Extract the [X, Y] coordinate from the center of the cell holding the provided text.  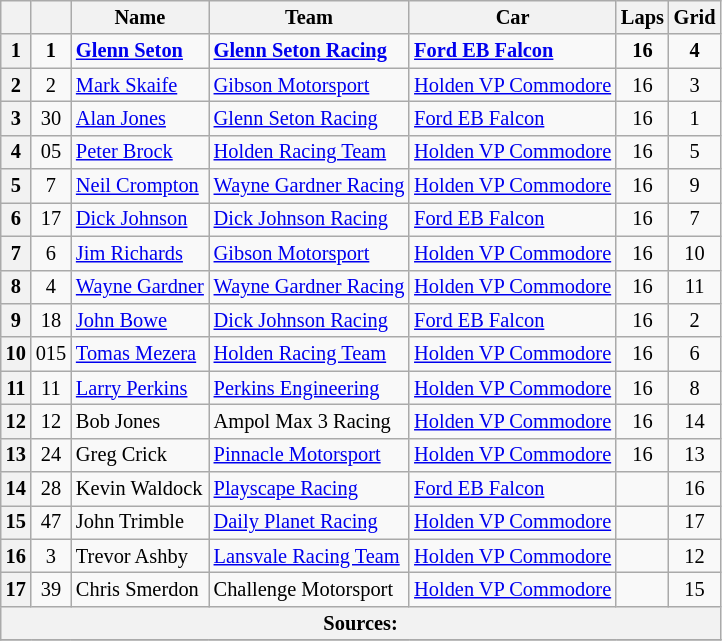
Dick Johnson [140, 219]
Sources: [361, 623]
Wayne Gardner [140, 287]
Jim Richards [140, 253]
Mark Skaife [140, 85]
Neil Crompton [140, 186]
Glenn Seton [140, 51]
Laps [642, 17]
Pinnacle Motorsport [310, 455]
Team [310, 17]
28 [51, 489]
Car [512, 17]
Name [140, 17]
Peter Brock [140, 152]
05 [51, 152]
Grid [695, 17]
Larry Perkins [140, 388]
Playscape Racing [310, 489]
Lansvale Racing Team [310, 556]
47 [51, 522]
Alan Jones [140, 118]
Tomas Mezera [140, 354]
Bob Jones [140, 421]
Chris Smerdon [140, 589]
Daily Planet Racing [310, 522]
Trevor Ashby [140, 556]
John Bowe [140, 320]
18 [51, 320]
Kevin Waldock [140, 489]
John Trimble [140, 522]
015 [51, 354]
30 [51, 118]
Perkins Engineering [310, 388]
Greg Crick [140, 455]
24 [51, 455]
39 [51, 589]
Challenge Motorsport [310, 589]
Ampol Max 3 Racing [310, 421]
